Identify which cell holds the provided text, then report its (x, y) central coordinate. 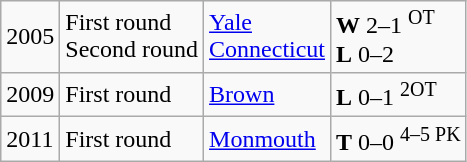
T 0–0 4–5 PK (399, 140)
First roundSecond round (132, 37)
2005 (30, 37)
2009 (30, 94)
YaleConnecticut (268, 37)
W 2–1 OTL 0–2 (399, 37)
Monmouth (268, 140)
L 0–1 2OT (399, 94)
2011 (30, 140)
Brown (268, 94)
